Capture the cell that displays the provided text and extract its (x, y) central coordinate. 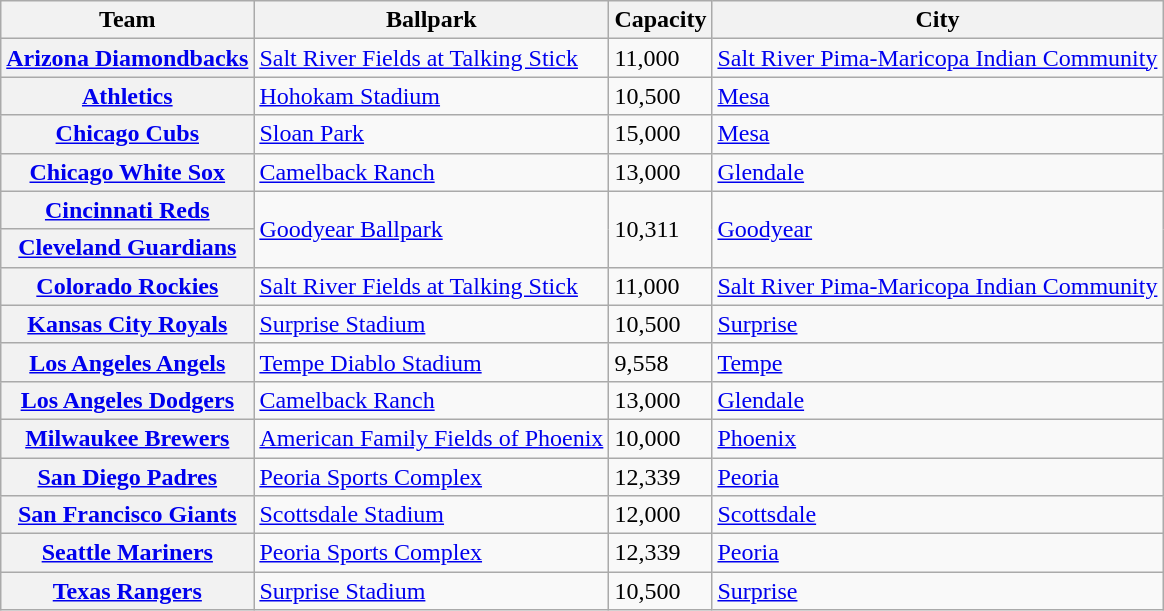
Chicago White Sox (128, 172)
Texas Rangers (128, 591)
Colorado Rockies (128, 286)
Tempe (938, 362)
Ballpark (432, 20)
City (938, 20)
Kansas City Royals (128, 324)
Cincinnati Reds (128, 210)
10,311 (660, 229)
10,000 (660, 438)
Cleveland Guardians (128, 248)
Athletics (128, 96)
Scottsdale Stadium (432, 515)
15,000 (660, 134)
Los Angeles Angels (128, 362)
12,000 (660, 515)
San Diego Padres (128, 477)
Team (128, 20)
Goodyear Ballpark (432, 229)
Goodyear (938, 229)
9,558 (660, 362)
Seattle Mariners (128, 553)
Capacity (660, 20)
Scottsdale (938, 515)
American Family Fields of Phoenix (432, 438)
San Francisco Giants (128, 515)
Arizona Diamondbacks (128, 58)
Tempe Diablo Stadium (432, 362)
Sloan Park (432, 134)
Hohokam Stadium (432, 96)
Chicago Cubs (128, 134)
Milwaukee Brewers (128, 438)
Phoenix (938, 438)
Los Angeles Dodgers (128, 400)
